Find where the given text appears and provide that cell's center as (x, y) coordinate. 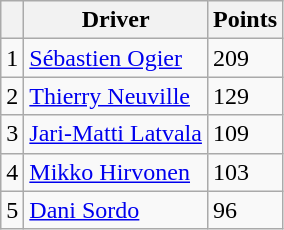
Jari-Matti Latvala (116, 134)
Dani Sordo (116, 210)
Driver (116, 20)
2 (12, 96)
Thierry Neuville (116, 96)
Sébastien Ogier (116, 58)
129 (244, 96)
1 (12, 58)
5 (12, 210)
96 (244, 210)
109 (244, 134)
Mikko Hirvonen (116, 172)
209 (244, 58)
103 (244, 172)
3 (12, 134)
Points (244, 20)
4 (12, 172)
